Extract the [X, Y] coordinate from the center of the cell holding the provided text.  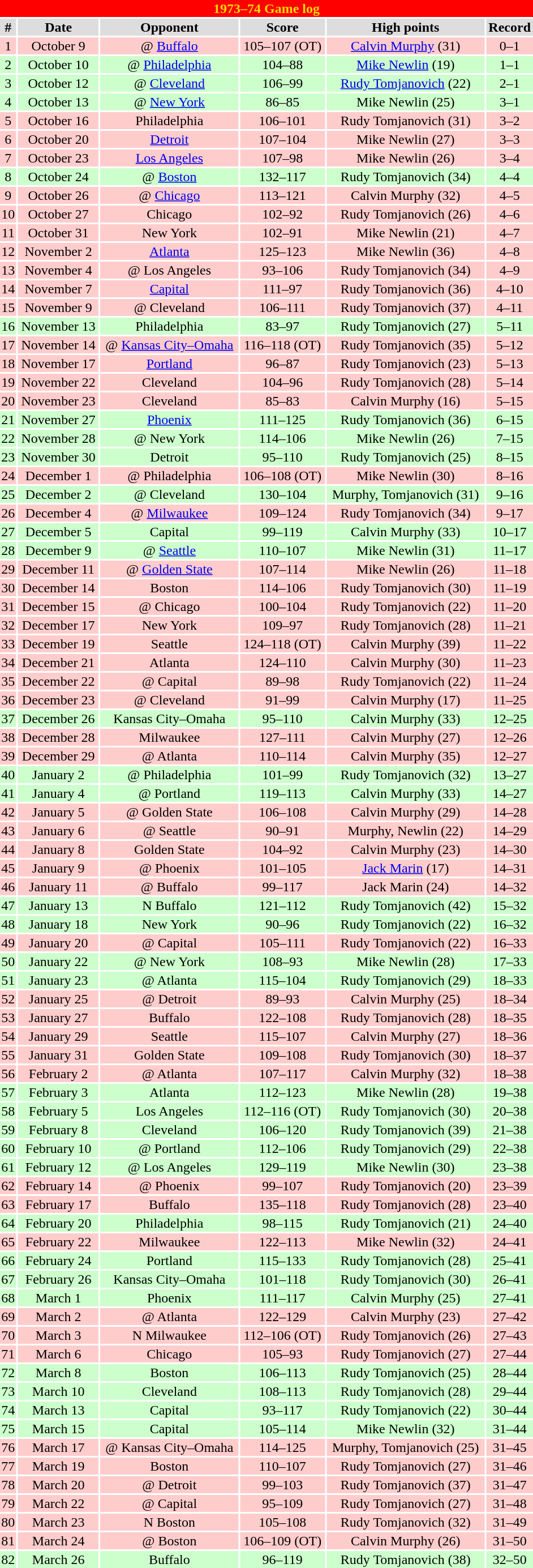
November 27 [59, 420]
34 [8, 663]
11–22 [509, 644]
11 [8, 233]
99–103 [282, 1485]
9–17 [509, 513]
18–35 [509, 1018]
23–38 [509, 1167]
75 [8, 1429]
November 30 [59, 457]
62 [8, 1186]
28 [8, 550]
January 22 [59, 962]
28–44 [509, 1373]
Murphy, Tomjanovich (31) [405, 494]
11–19 [509, 588]
65 [8, 1242]
22 [8, 438]
31–45 [509, 1447]
14–32 [509, 887]
February 24 [59, 1261]
74 [8, 1410]
106–120 [282, 1130]
N Buffalo [170, 905]
Jack Marin (17) [405, 868]
11–20 [509, 606]
70 [8, 1335]
14 [8, 289]
11–25 [509, 700]
6–15 [509, 420]
November 2 [59, 251]
11–21 [509, 625]
66 [8, 1261]
24–40 [509, 1223]
20–38 [509, 1111]
60 [8, 1148]
109–97 [282, 625]
67 [8, 1279]
January 20 [59, 943]
12–27 [509, 756]
106–99 [282, 83]
61 [8, 1167]
106–101 [282, 121]
February 5 [59, 1111]
49 [8, 943]
17 [8, 345]
114–125 [282, 1447]
N Boston [170, 1522]
December 1 [59, 476]
4–11 [509, 307]
January 25 [59, 999]
February 26 [59, 1279]
50 [8, 962]
25–41 [509, 1261]
High points [405, 27]
76 [8, 1447]
December 9 [59, 550]
96–87 [282, 364]
115–107 [282, 1036]
99–119 [282, 532]
31–46 [509, 1466]
5–14 [509, 382]
98–115 [282, 1223]
December 2 [59, 494]
115–104 [282, 980]
January 27 [59, 1018]
10 [8, 214]
Rudy Tomjanovich (23) [405, 364]
December 23 [59, 700]
Rudy Tomjanovich (35) [405, 345]
N Milwaukee [170, 1335]
90–96 [282, 924]
111–125 [282, 420]
25 [8, 494]
23–39 [509, 1186]
Mike Newlin (21) [405, 233]
7–15 [509, 438]
March 22 [59, 1503]
January 4 [59, 793]
Rudy Tomjanovich (38) [405, 1560]
February 14 [59, 1186]
6 [8, 139]
Calvin Murphy (16) [405, 401]
11–24 [509, 681]
124–110 [282, 663]
129–119 [282, 1167]
105–108 [282, 1522]
89–93 [282, 999]
13 [8, 270]
112–116 (OT) [282, 1111]
4–4 [509, 177]
16–33 [509, 943]
81 [8, 1541]
February 17 [59, 1204]
October 27 [59, 214]
January 18 [59, 924]
116–118 (OT) [282, 345]
December 21 [59, 663]
December 22 [59, 681]
77 [8, 1466]
68 [8, 1298]
January 29 [59, 1036]
December 29 [59, 756]
11–23 [509, 663]
27–44 [509, 1354]
46 [8, 887]
@ Milwaukee [170, 513]
4–9 [509, 270]
104–96 [282, 382]
March 3 [59, 1335]
122–108 [282, 1018]
30 [8, 588]
23 [8, 457]
Calvin Murphy (30) [405, 663]
106–109 (OT) [282, 1541]
December 11 [59, 569]
December 5 [59, 532]
5–15 [509, 401]
8 [8, 177]
November 9 [59, 307]
106–108 [282, 812]
19–38 [509, 1092]
73 [8, 1391]
1 [8, 46]
111–97 [282, 289]
43 [8, 831]
102–91 [282, 233]
November 13 [59, 326]
January 8 [59, 849]
37 [8, 719]
8–16 [509, 476]
24–41 [509, 1242]
106–113 [282, 1373]
40 [8, 775]
Calvin Murphy (35) [405, 756]
17–33 [509, 962]
69 [8, 1317]
27–43 [509, 1335]
42 [8, 812]
February 2 [59, 1074]
Record [509, 27]
106–108 (OT) [282, 476]
0–1 [509, 46]
November 17 [59, 364]
31–49 [509, 1522]
85–83 [282, 401]
16 [8, 326]
31 [8, 606]
October 13 [59, 102]
Murphy, Newlin (22) [405, 831]
108–113 [282, 1391]
71 [8, 1354]
18–38 [509, 1074]
48 [8, 924]
105–93 [282, 1354]
32–50 [509, 1560]
9 [8, 195]
March 10 [59, 1391]
5–11 [509, 326]
90–91 [282, 831]
January 31 [59, 1055]
March 8 [59, 1373]
Calvin Murphy (26) [405, 1541]
27 [8, 532]
March 17 [59, 1447]
124–118 (OT) [282, 644]
18 [8, 364]
107–104 [282, 139]
4–7 [509, 233]
March 2 [59, 1317]
30–44 [509, 1410]
Rudy Tomjanovich (31) [405, 121]
52 [8, 999]
64 [8, 1223]
72 [8, 1373]
November 23 [59, 401]
54 [8, 1036]
31–44 [509, 1429]
Jack Marin (24) [405, 887]
Opponent [170, 27]
27–42 [509, 1317]
# [8, 27]
Calvin Murphy (31) [405, 46]
3–4 [509, 158]
14–30 [509, 849]
Mike Newlin (27) [405, 139]
109–124 [282, 513]
135–118 [282, 1204]
4–5 [509, 195]
18–34 [509, 999]
23–40 [509, 1204]
October 12 [59, 83]
1973–74 Game log [266, 8]
83–97 [282, 326]
October 16 [59, 121]
26 [8, 513]
December 15 [59, 606]
57 [8, 1092]
3 [8, 83]
105–111 [282, 943]
107–117 [282, 1074]
4–10 [509, 289]
January 5 [59, 812]
105–107 (OT) [282, 46]
Mike Newlin (25) [405, 102]
8–15 [509, 457]
107–114 [282, 569]
2 [8, 65]
29 [8, 569]
December 19 [59, 644]
March 1 [59, 1298]
36 [8, 700]
19 [8, 382]
78 [8, 1485]
2–1 [509, 83]
October 26 [59, 195]
96–119 [282, 1560]
100–104 [282, 606]
82 [8, 1560]
March 13 [59, 1410]
102–92 [282, 214]
38 [8, 737]
15 [8, 307]
March 26 [59, 1560]
November 28 [59, 438]
4–6 [509, 214]
41 [8, 793]
80 [8, 1522]
February 22 [59, 1242]
February 3 [59, 1092]
December 26 [59, 719]
14–29 [509, 831]
4 [8, 102]
February 10 [59, 1148]
February 20 [59, 1223]
5–13 [509, 364]
January 6 [59, 831]
101–105 [282, 868]
18–36 [509, 1036]
58 [8, 1111]
Mike Newlin (36) [405, 251]
29–44 [509, 1391]
Mike Newlin (31) [405, 550]
January 2 [59, 775]
1–1 [509, 65]
132–117 [282, 177]
December 14 [59, 588]
112–106 (OT) [282, 1335]
14–27 [509, 793]
14–28 [509, 812]
January 13 [59, 905]
31–47 [509, 1485]
104–92 [282, 849]
21–38 [509, 1130]
Calvin Murphy (39) [405, 644]
14–31 [509, 868]
January 9 [59, 868]
Mike Newlin (19) [405, 65]
95–109 [282, 1503]
February 12 [59, 1167]
79 [8, 1503]
October 9 [59, 46]
November 7 [59, 289]
7 [8, 158]
86–85 [282, 102]
56 [8, 1074]
91–99 [282, 700]
119–113 [282, 793]
113–121 [282, 195]
12–26 [509, 737]
104–88 [282, 65]
35 [8, 681]
122–129 [282, 1317]
16–32 [509, 924]
November 14 [59, 345]
31–48 [509, 1503]
125–123 [282, 251]
24 [8, 476]
55 [8, 1055]
51 [8, 980]
93–106 [282, 270]
99–117 [282, 887]
12–25 [509, 719]
March 20 [59, 1485]
32 [8, 625]
12 [8, 251]
Rudy Tomjanovich (39) [405, 1130]
63 [8, 1204]
121–112 [282, 905]
January 11 [59, 887]
112–106 [282, 1148]
December 17 [59, 625]
109–108 [282, 1055]
33 [8, 644]
122–113 [282, 1242]
11–18 [509, 569]
106–111 [282, 307]
130–104 [282, 494]
October 23 [59, 158]
127–111 [282, 737]
October 31 [59, 233]
44 [8, 849]
October 20 [59, 139]
107–98 [282, 158]
January 23 [59, 980]
March 6 [59, 1354]
105–114 [282, 1429]
Rudy Tomjanovich (42) [405, 905]
October 10 [59, 65]
45 [8, 868]
Score [282, 27]
27–41 [509, 1298]
108–93 [282, 962]
11–17 [509, 550]
Rudy Tomjanovich (21) [405, 1223]
101–118 [282, 1279]
112–123 [282, 1092]
31–50 [509, 1541]
53 [8, 1018]
13–27 [509, 775]
5 [8, 121]
110–114 [282, 756]
3–3 [509, 139]
November 22 [59, 382]
March 24 [59, 1541]
20 [8, 401]
93–117 [282, 1410]
4–8 [509, 251]
March 19 [59, 1466]
3–1 [509, 102]
March 23 [59, 1522]
89–98 [282, 681]
101–99 [282, 775]
Date [59, 27]
21 [8, 420]
Murphy, Tomjanovich (25) [405, 1447]
October 24 [59, 177]
December 28 [59, 737]
February 8 [59, 1130]
Rudy Tomjanovich (20) [405, 1186]
10–17 [509, 532]
3–2 [509, 121]
115–133 [282, 1261]
December 4 [59, 513]
15–32 [509, 905]
9–16 [509, 494]
5–12 [509, 345]
Calvin Murphy (17) [405, 700]
47 [8, 905]
18–37 [509, 1055]
59 [8, 1130]
November 4 [59, 270]
22–38 [509, 1148]
March 15 [59, 1429]
111–117 [282, 1298]
99–107 [282, 1186]
39 [8, 756]
Calvin Murphy (29) [405, 812]
26–41 [509, 1279]
18–33 [509, 980]
